Output the [x, y] coordinate of the center of the cell containing the given text.  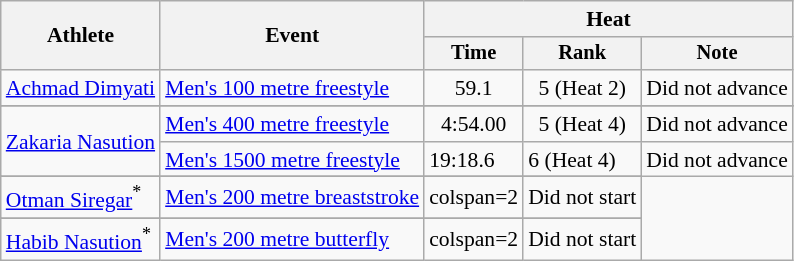
Achmad Dimyati [80, 88]
Heat [608, 19]
Note [717, 54]
6 (Heat 4) [582, 160]
Men's 1500 metre freestyle [292, 160]
Otman Siregar* [80, 198]
Habib Nasution* [80, 240]
4:54.00 [474, 124]
Men's 100 metre freestyle [292, 88]
Men's 400 metre freestyle [292, 124]
5 (Heat 4) [582, 124]
Rank [582, 54]
5 (Heat 2) [582, 88]
Zakaria Nasution [80, 142]
Athlete [80, 36]
19:18.6 [474, 160]
Men's 200 metre butterfly [292, 240]
59.1 [474, 88]
Time [474, 54]
Event [292, 36]
Men's 200 metre breaststroke [292, 198]
